From the cell containing the given text, extract its center point as (x, y) coordinate. 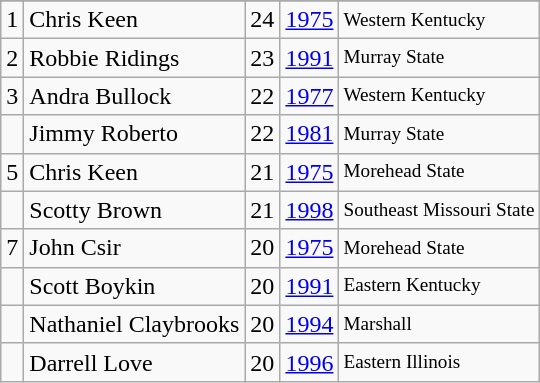
Scott Boykin (134, 286)
23 (262, 58)
1 (12, 20)
1981 (310, 134)
3 (12, 96)
1996 (310, 362)
Eastern Illinois (439, 362)
Scotty Brown (134, 210)
5 (12, 172)
Southeast Missouri State (439, 210)
John Csir (134, 248)
Andra Bullock (134, 96)
Marshall (439, 324)
Jimmy Roberto (134, 134)
1994 (310, 324)
1998 (310, 210)
7 (12, 248)
Eastern Kentucky (439, 286)
Robbie Ridings (134, 58)
Nathaniel Claybrooks (134, 324)
1977 (310, 96)
24 (262, 20)
2 (12, 58)
Darrell Love (134, 362)
